Identify which cell holds the provided text, then report its (X, Y) central coordinate. 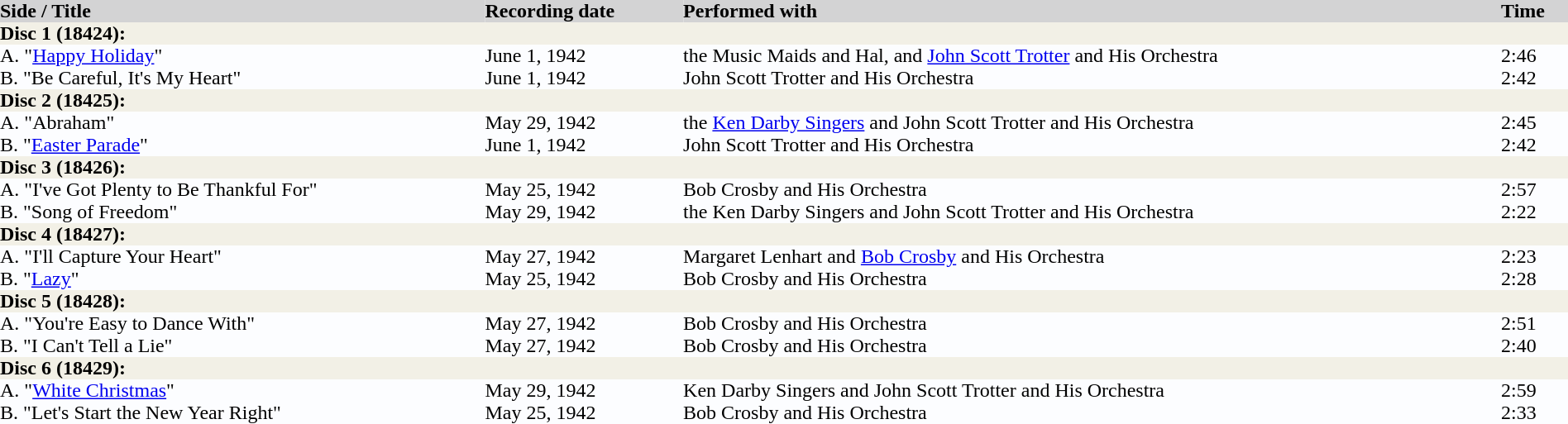
Ken Darby Singers and John Scott Trotter and His Orchestra (1092, 390)
A. "I'll Capture Your Heart" (242, 256)
B. "Song of Freedom" (242, 212)
Performed with (1092, 12)
Disc 5 (18428): (784, 301)
B. "Lazy" (242, 279)
Time (1535, 12)
Side / Title (242, 12)
Recording date (584, 12)
Disc 6 (18429): (784, 369)
2:28 (1535, 279)
A. "Happy Holiday" (242, 56)
A. "White Christmas" (242, 390)
2:22 (1535, 212)
B. "I Can't Tell a Lie" (242, 345)
Disc 3 (18426): (784, 167)
B. "Let's Start the New Year Right" (242, 413)
2:59 (1535, 390)
2:33 (1535, 413)
2:51 (1535, 324)
Margaret Lenhart and Bob Crosby and His Orchestra (1092, 256)
2:23 (1535, 256)
2:40 (1535, 345)
B. "Easter Parade" (242, 145)
Disc 1 (18424): (784, 33)
A. "You're Easy to Dance With" (242, 324)
2:57 (1535, 190)
2:45 (1535, 122)
B. "Be Careful, It's My Heart" (242, 78)
2:46 (1535, 56)
A. "I've Got Plenty to Be Thankful For" (242, 190)
Disc 4 (18427): (784, 235)
A. "Abraham" (242, 122)
Disc 2 (18425): (784, 101)
the Music Maids and Hal, and John Scott Trotter and His Orchestra (1092, 56)
